Identify which cell holds the provided text, then report its (X, Y) central coordinate. 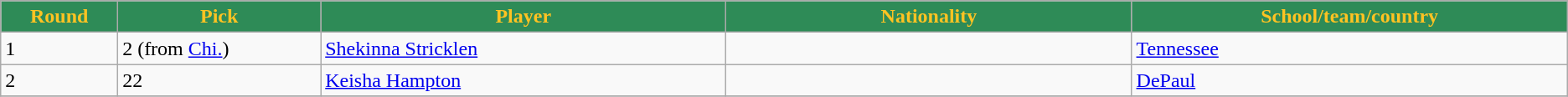
22 (219, 80)
2 (from Chi.) (219, 48)
2 (59, 80)
Player (524, 17)
Tennessee (1349, 48)
School/team/country (1349, 17)
Pick (219, 17)
DePaul (1349, 80)
Round (59, 17)
Shekinna Stricklen (524, 48)
Nationality (929, 17)
1 (59, 48)
Keisha Hampton (524, 80)
